Pinpoint the cell where the given text exists, returning its (x, y) midpoint coordinate. 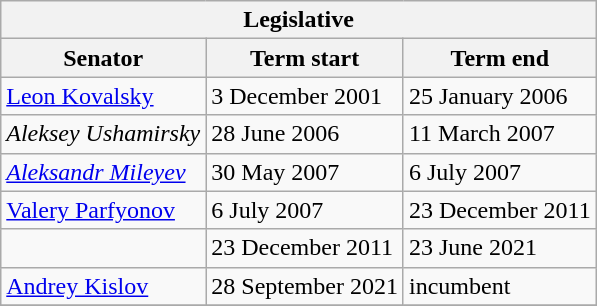
11 March 2007 (500, 134)
Term start (305, 58)
Leon Kovalsky (104, 96)
Senator (104, 58)
23 June 2021 (500, 248)
Andrey Kislov (104, 286)
3 December 2001 (305, 96)
25 January 2006 (500, 96)
incumbent (500, 286)
Legislative (298, 20)
Term end (500, 58)
30 May 2007 (305, 172)
28 September 2021 (305, 286)
Valery Parfyonov (104, 210)
Aleksey Ushamirsky (104, 134)
28 June 2006 (305, 134)
Aleksandr Mileyev (104, 172)
